Output the (X, Y) coordinate of the center of the cell containing the given text.  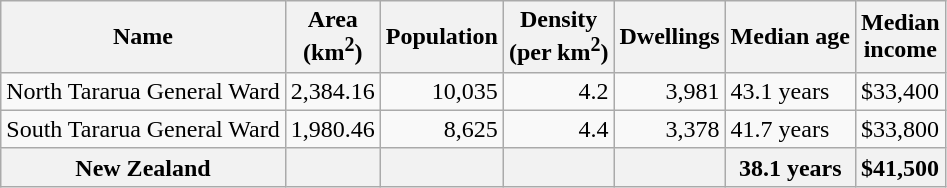
38.1 years (790, 167)
8,625 (442, 129)
3,378 (670, 129)
4.2 (558, 91)
41.7 years (790, 129)
3,981 (670, 91)
Density(per km2) (558, 37)
Median age (790, 37)
$33,400 (900, 91)
Medianincome (900, 37)
1,980.46 (332, 129)
$41,500 (900, 167)
New Zealand (143, 167)
Population (442, 37)
$33,800 (900, 129)
2,384.16 (332, 91)
10,035 (442, 91)
North Tararua General Ward (143, 91)
4.4 (558, 129)
Dwellings (670, 37)
Name (143, 37)
South Tararua General Ward (143, 129)
Area(km2) (332, 37)
43.1 years (790, 91)
